Identify which cell holds the provided text, then report its (x, y) central coordinate. 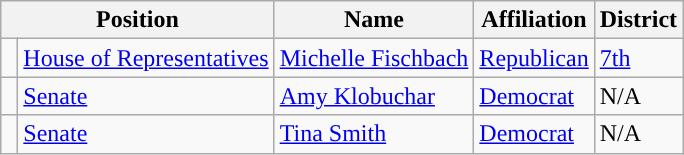
Name (374, 20)
Position (138, 20)
Republican (534, 58)
Tina Smith (374, 134)
Michelle Fischbach (374, 58)
Amy Klobuchar (374, 96)
7th (638, 58)
Affiliation (534, 20)
District (638, 20)
House of Representatives (146, 58)
